Detect which cell encompasses the target text, then output its (X, Y) center coordinate. 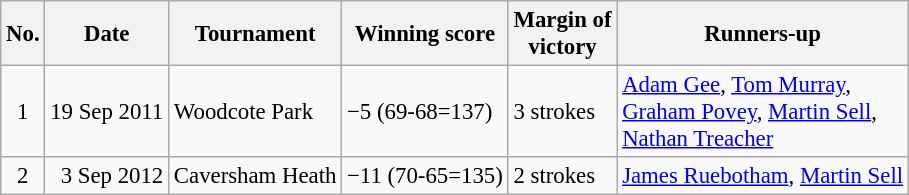
Date (107, 34)
No. (23, 34)
19 Sep 2011 (107, 112)
Woodcote Park (256, 112)
James Ruebotham, Martin Sell (763, 176)
Runners-up (763, 34)
Tournament (256, 34)
3 Sep 2012 (107, 176)
Caversham Heath (256, 176)
2 (23, 176)
−11 (70-65=135) (425, 176)
3 strokes (562, 112)
2 strokes (562, 176)
Adam Gee, Tom Murray, Graham Povey, Martin Sell, Nathan Treacher (763, 112)
−5 (69-68=137) (425, 112)
Winning score (425, 34)
Margin ofvictory (562, 34)
1 (23, 112)
